Pinpoint the cell where the given text exists, returning its [X, Y] midpoint coordinate. 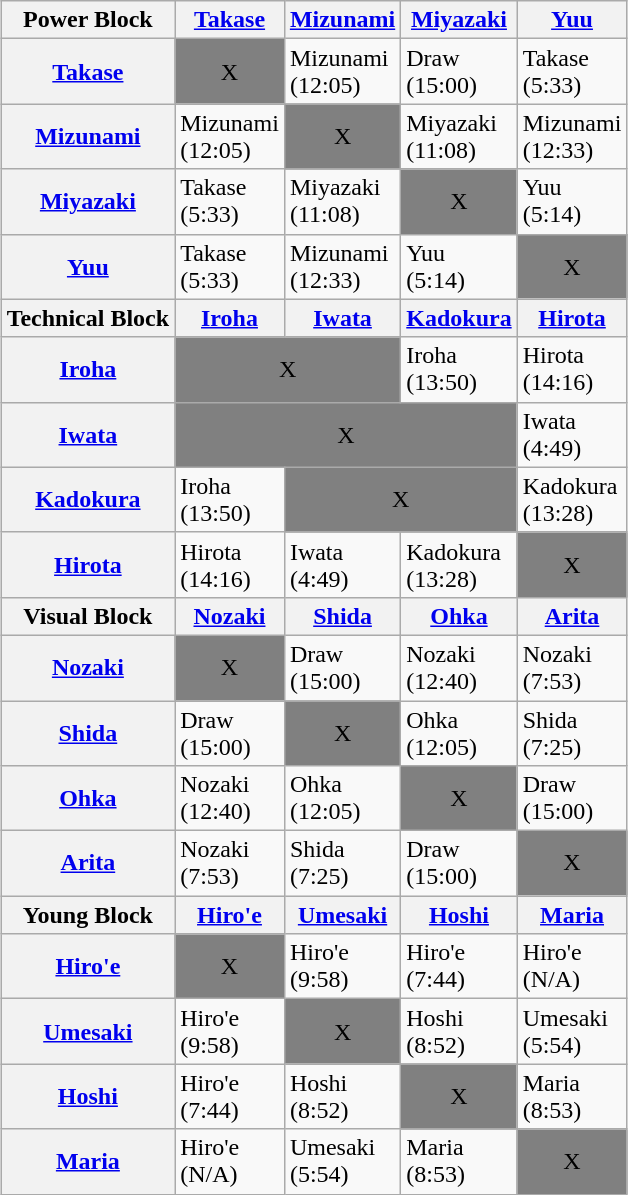
Technical Block [88, 318]
Power Block [88, 20]
Young Block [88, 915]
Visual Block [88, 616]
